Capture the cell that displays the provided text and extract its (x, y) central coordinate. 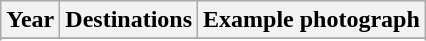
Example photograph (312, 20)
Destinations (129, 20)
Year (30, 20)
